Output the (x, y) coordinate of the center of the cell containing the given text.  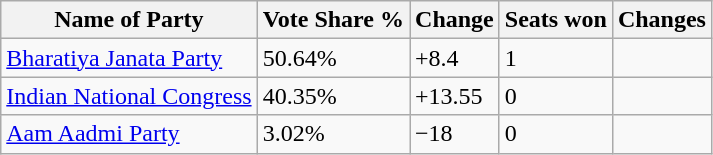
−18 (455, 134)
+13.55 (455, 96)
Change (455, 20)
3.02% (333, 134)
1 (556, 58)
Name of Party (129, 20)
Indian National Congress (129, 96)
Aam Aadmi Party (129, 134)
40.35% (333, 96)
Changes (662, 20)
Bharatiya Janata Party (129, 58)
50.64% (333, 58)
+8.4 (455, 58)
Seats won (556, 20)
Vote Share % (333, 20)
